For the text-containing cell, return its midpoint in [x, y] coordinate format. 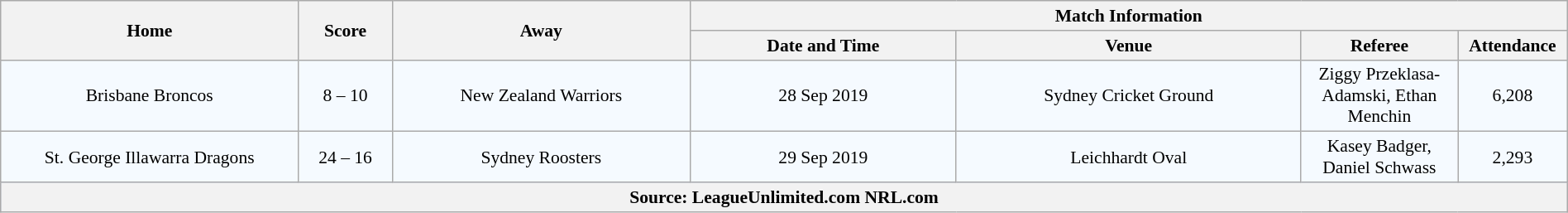
Sydney Cricket Ground [1128, 96]
Brisbane Broncos [150, 96]
Attendance [1513, 46]
24 – 16 [346, 157]
Home [150, 30]
29 Sep 2019 [823, 157]
Leichhardt Oval [1128, 157]
Kasey Badger, Daniel Schwass [1379, 157]
Sydney Roosters [541, 157]
New Zealand Warriors [541, 96]
8 – 10 [346, 96]
6,208 [1513, 96]
Referee [1379, 46]
Match Information [1128, 16]
Ziggy Przeklasa-Adamski, Ethan Menchin [1379, 96]
Venue [1128, 46]
Score [346, 30]
Source: LeagueUnlimited.com NRL.com [784, 197]
28 Sep 2019 [823, 96]
2,293 [1513, 157]
St. George Illawarra Dragons [150, 157]
Date and Time [823, 46]
Away [541, 30]
